For the text-containing cell, return its midpoint in (x, y) coordinate format. 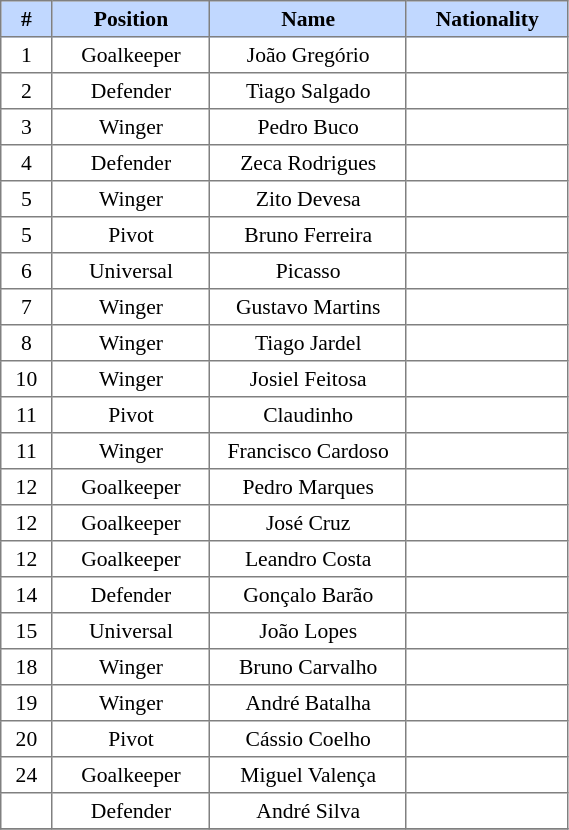
João Gregório (308, 55)
20 (26, 739)
Pedro Marques (308, 487)
Position (131, 19)
José Cruz (308, 523)
2 (26, 91)
Tiago Salgado (308, 91)
Gonçalo Barão (308, 595)
24 (26, 775)
# (26, 19)
André Silva (308, 811)
Name (308, 19)
Tiago Jardel (308, 343)
André Batalha (308, 703)
8 (26, 343)
Leandro Costa (308, 559)
Pedro Buco (308, 127)
19 (26, 703)
18 (26, 667)
Claudinho (308, 415)
Gustavo Martins (308, 307)
Zito Devesa (308, 199)
15 (26, 631)
Francisco Cardoso (308, 451)
4 (26, 163)
Josiel Feitosa (308, 379)
1 (26, 55)
Miguel Valença (308, 775)
10 (26, 379)
Picasso (308, 271)
3 (26, 127)
João Lopes (308, 631)
Bruno Ferreira (308, 235)
Bruno Carvalho (308, 667)
Cássio Coelho (308, 739)
Zeca Rodrigues (308, 163)
Nationality (487, 19)
7 (26, 307)
6 (26, 271)
14 (26, 595)
